Return [x, y] of the center of cell containing provided text 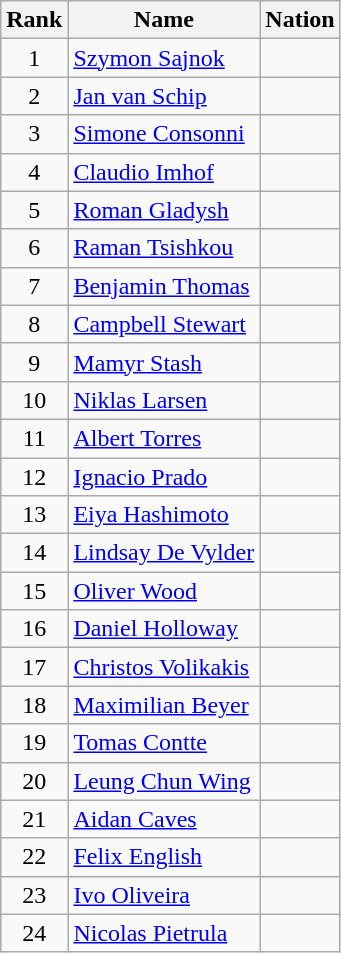
Christos Volikakis [164, 667]
Nicolas Pietrula [164, 933]
22 [34, 857]
Rank [34, 20]
Raman Tsishkou [164, 248]
Nation [300, 20]
Aidan Caves [164, 819]
5 [34, 210]
Eiya Hashimoto [164, 515]
Campbell Stewart [164, 324]
21 [34, 819]
16 [34, 629]
Leung Chun Wing [164, 781]
Mamyr Stash [164, 362]
Niklas Larsen [164, 400]
3 [34, 134]
14 [34, 553]
20 [34, 781]
Roman Gladysh [164, 210]
17 [34, 667]
Tomas Contte [164, 743]
8 [34, 324]
24 [34, 933]
Oliver Wood [164, 591]
19 [34, 743]
7 [34, 286]
Maximilian Beyer [164, 705]
4 [34, 172]
Albert Torres [164, 438]
2 [34, 96]
Ivo Oliveira [164, 895]
1 [34, 58]
Simone Consonni [164, 134]
Szymon Sajnok [164, 58]
Lindsay De Vylder [164, 553]
Ignacio Prado [164, 477]
Name [164, 20]
6 [34, 248]
Benjamin Thomas [164, 286]
15 [34, 591]
12 [34, 477]
Felix English [164, 857]
Daniel Holloway [164, 629]
11 [34, 438]
Jan van Schip [164, 96]
23 [34, 895]
18 [34, 705]
13 [34, 515]
10 [34, 400]
9 [34, 362]
Claudio Imhof [164, 172]
